Extract the [x, y] coordinate from the center of the cell holding the provided text.  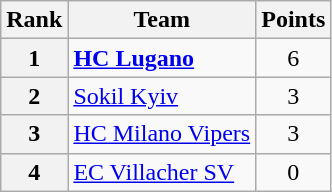
2 [34, 96]
Points [294, 20]
6 [294, 58]
Sokil Kyiv [162, 96]
0 [294, 172]
Rank [34, 20]
Team [162, 20]
HC Milano Vipers [162, 134]
1 [34, 58]
HC Lugano [162, 58]
EC Villacher SV [162, 172]
4 [34, 172]
